Extract the [x, y] coordinate from the center of the cell holding the provided text.  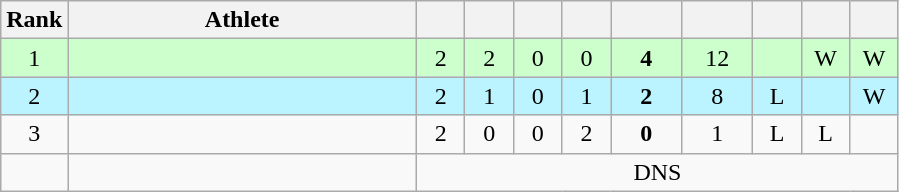
4 [646, 58]
Athlete [242, 20]
3 [34, 134]
12 [718, 58]
8 [718, 96]
DNS [657, 172]
Rank [34, 20]
